Return [x, y] of the center of cell containing provided text 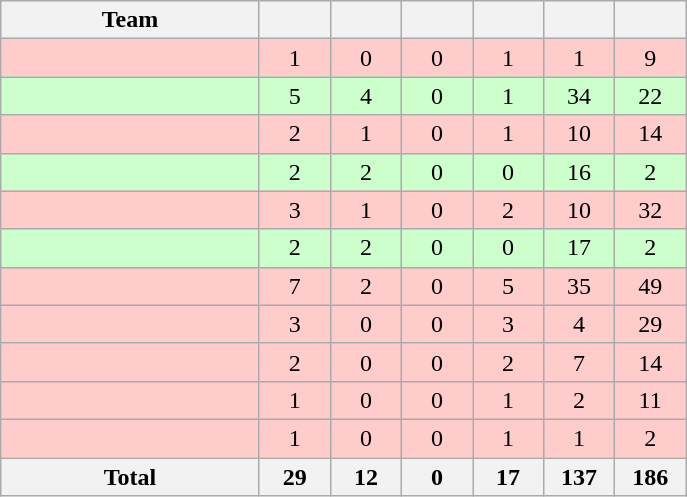
35 [580, 286]
11 [650, 400]
49 [650, 286]
16 [580, 172]
22 [650, 96]
186 [650, 477]
32 [650, 210]
12 [366, 477]
34 [580, 96]
9 [650, 58]
Team [130, 20]
137 [580, 477]
Total [130, 477]
